Detect which cell encompasses the target text, then output its [x, y] center coordinate. 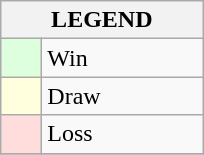
Win [122, 58]
Loss [122, 134]
LEGEND [102, 20]
Draw [122, 96]
